Output the [X, Y] coordinate of the center of the cell containing the given text.  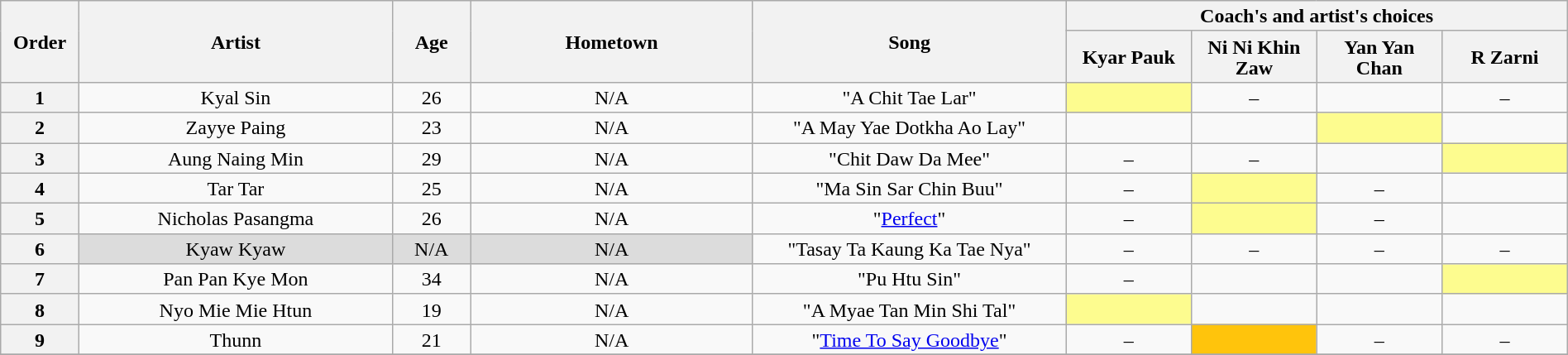
"Perfect" [910, 218]
Coach's and artist's choices [1317, 17]
R Zarni [1505, 56]
Artist [235, 41]
Ni Ni Khin Zaw [1255, 56]
Nyo Mie Mie Htun [235, 309]
Nicholas Pasangma [235, 218]
1 [40, 98]
"A Myae Tan Min Shi Tal" [910, 309]
"A May Yae Dotkha Ao Lay" [910, 127]
"Ma Sin Sar Chin Buu" [910, 189]
Thunn [235, 339]
"Chit Daw Da Mee" [910, 157]
6 [40, 248]
Age [432, 41]
Song [910, 41]
Kyal Sin [235, 98]
Hometown [612, 41]
3 [40, 157]
7 [40, 280]
23 [432, 127]
"Pu Htu Sin" [910, 280]
2 [40, 127]
19 [432, 309]
Order [40, 41]
"A Chit Tae Lar" [910, 98]
8 [40, 309]
Pan Pan Kye Mon [235, 280]
4 [40, 189]
Tar Tar [235, 189]
Kyar Pauk [1129, 56]
34 [432, 280]
Zayye Paing [235, 127]
9 [40, 339]
Yan Yan Chan [1379, 56]
"Time To Say Goodbye" [910, 339]
5 [40, 218]
21 [432, 339]
Kyaw Kyaw [235, 248]
25 [432, 189]
Aung Naing Min [235, 157]
"Tasay Ta Kaung Ka Tae Nya" [910, 248]
29 [432, 157]
